Pinpoint the cell where the given text exists, returning its [x, y] midpoint coordinate. 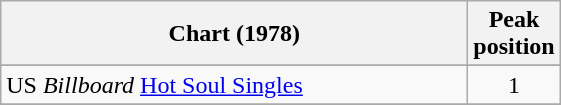
US Billboard Hot Soul Singles [234, 85]
Chart (1978) [234, 34]
1 [514, 85]
Peakposition [514, 34]
